Scan for the cell matching the given text and deliver its (x, y) coordinate at center. 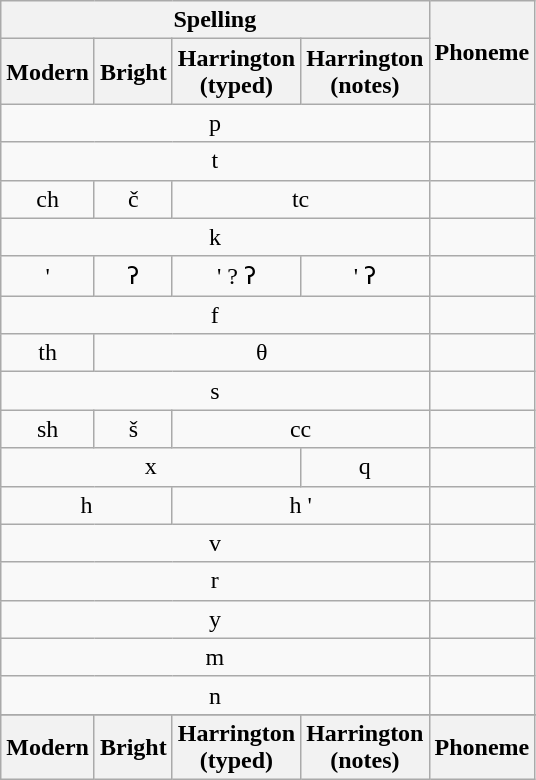
v (215, 543)
' (48, 276)
th (48, 353)
tc (300, 199)
s (215, 391)
θ (262, 353)
f (215, 315)
Spelling (215, 20)
cc (300, 429)
k (215, 237)
t (215, 161)
' ʔ (365, 276)
h ' (300, 505)
m (215, 657)
sh (48, 429)
x (151, 467)
y (215, 619)
č (133, 199)
n (215, 695)
p (215, 123)
q (365, 467)
' ? ʔ (236, 276)
h (86, 505)
r (215, 581)
ch (48, 199)
š (133, 429)
ʔ (133, 276)
